Locate the cell with the specified text and output its [x, y] center coordinate. 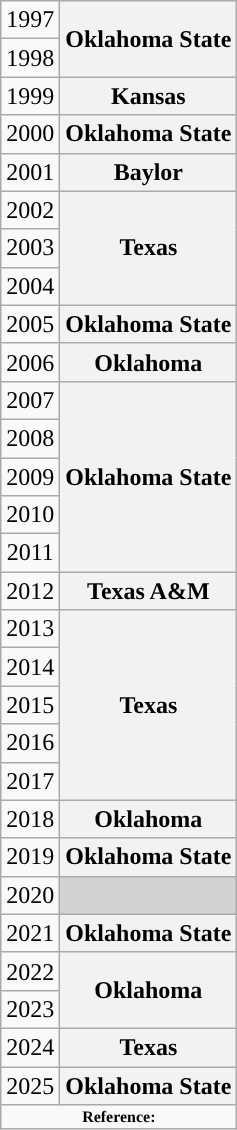
Kansas [148, 96]
2021 [30, 933]
2023 [30, 1009]
1999 [30, 96]
2024 [30, 1047]
1997 [30, 20]
2013 [30, 629]
Reference: [119, 1117]
2018 [30, 819]
2012 [30, 591]
2004 [30, 286]
2003 [30, 248]
2015 [30, 705]
2020 [30, 895]
Texas A&M [148, 591]
2007 [30, 400]
2006 [30, 362]
2005 [30, 324]
2008 [30, 438]
2016 [30, 743]
2014 [30, 667]
2017 [30, 781]
2025 [30, 1085]
2019 [30, 857]
2009 [30, 477]
2022 [30, 971]
2001 [30, 172]
2010 [30, 515]
Baylor [148, 172]
2011 [30, 553]
1998 [30, 58]
2000 [30, 134]
2002 [30, 210]
